Locate the cell with the specified text and output its (X, Y) center coordinate. 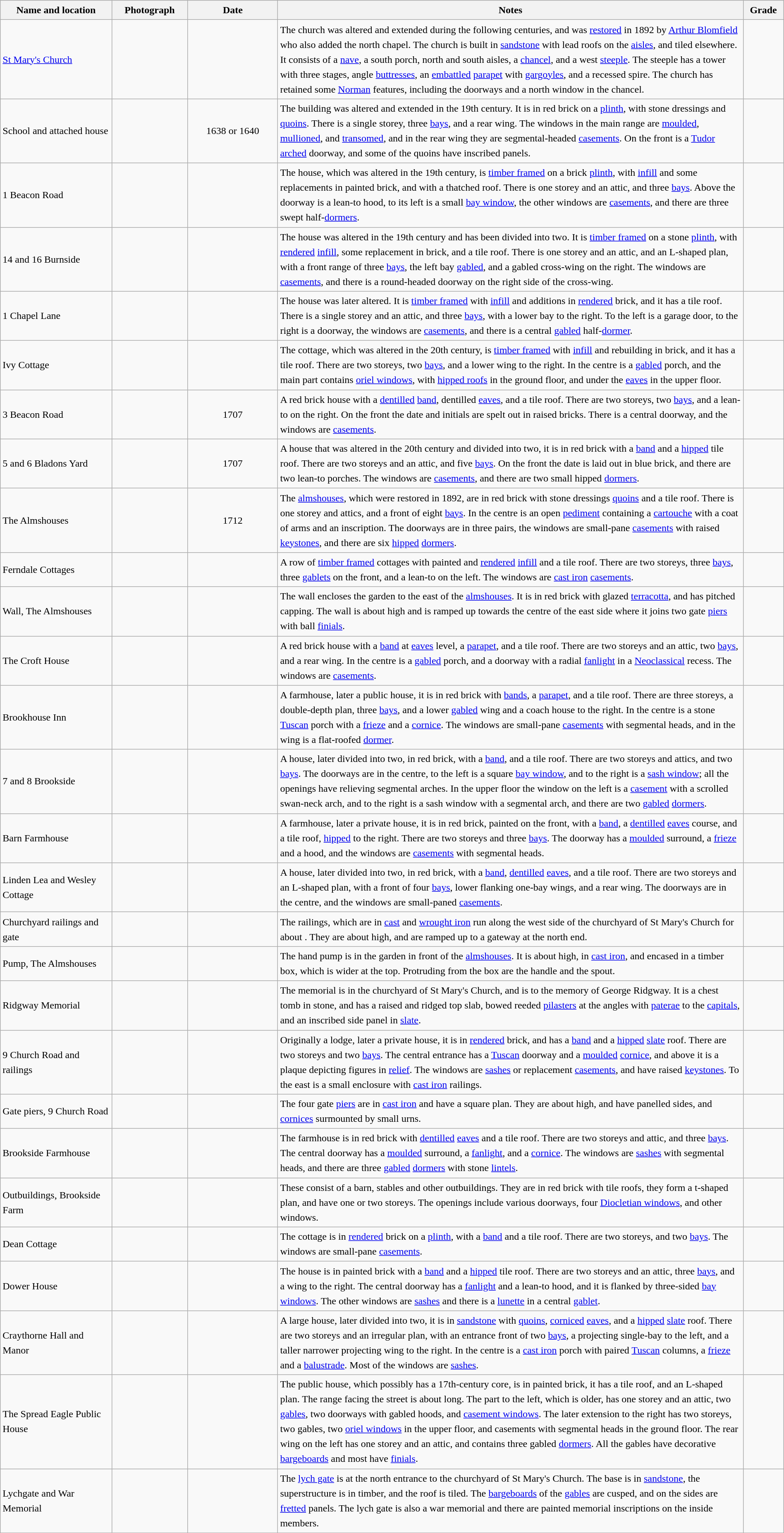
Brookhouse Inn (56, 717)
Photograph (150, 10)
5 and 6 Bladons Yard (56, 463)
Date (233, 10)
Churchyard railings and gate (56, 929)
Ivy Cottage (56, 365)
Grade (763, 10)
Linden Lea and Wesley Cottage (56, 888)
The Croft House (56, 661)
The four gate piers are in cast iron and have a square plan. They are about high, and have panelled sides, and cornices surmounted by small urns. (510, 1111)
Brookside Farmhouse (56, 1153)
14 and 16 Burnside (56, 259)
The Spread Eagle Public House (56, 1421)
9 Church Road and railings (56, 1062)
1638 or 1640 (233, 131)
Lychgate and War Memorial (56, 1501)
1712 (233, 520)
Outbuildings, Brookside Farm (56, 1202)
Pump, The Almshouses (56, 964)
7 and 8 Brookside (56, 782)
Dean Cottage (56, 1244)
Wall, The Almshouses (56, 611)
Craythorne Hall and Manor (56, 1343)
3 Beacon Road (56, 414)
The cottage is in rendered brick on a plinth, with a band and a tile roof. There are two storeys, and two bays. The windows are small-pane casements. (510, 1244)
School and attached house (56, 131)
St Mary's Church (56, 60)
Ridgway Memorial (56, 1005)
Barn Farmhouse (56, 838)
Name and location (56, 10)
The Almshouses (56, 520)
Dower House (56, 1286)
Gate piers, 9 Church Road (56, 1111)
Notes (510, 10)
Ferndale Cottages (56, 569)
1 Chapel Lane (56, 316)
1 Beacon Road (56, 195)
